Pinpoint the cell where the given text exists, returning its [x, y] midpoint coordinate. 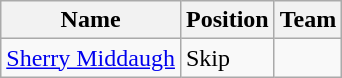
Team [308, 20]
Skip [227, 58]
Name [91, 20]
Position [227, 20]
Sherry Middaugh [91, 58]
